Output the (x, y) coordinate of the center of the cell containing the given text.  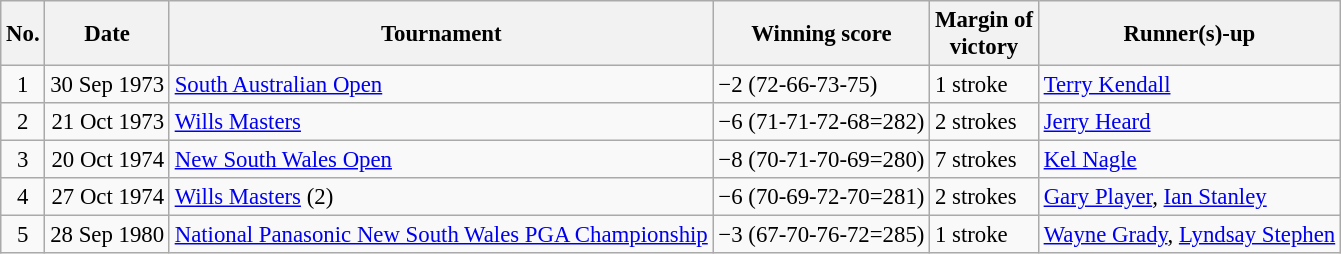
Tournament (441, 34)
4 (23, 197)
Date (107, 34)
Jerry Heard (1189, 122)
Runner(s)-up (1189, 34)
Gary Player, Ian Stanley (1189, 197)
Wills Masters (441, 122)
2 (23, 122)
3 (23, 160)
30 Sep 1973 (107, 85)
5 (23, 235)
Winning score (822, 34)
−6 (70-69-72-70=281) (822, 197)
−2 (72-66-73-75) (822, 85)
National Panasonic New South Wales PGA Championship (441, 235)
New South Wales Open (441, 160)
20 Oct 1974 (107, 160)
South Australian Open (441, 85)
27 Oct 1974 (107, 197)
No. (23, 34)
−8 (70-71-70-69=280) (822, 160)
−3 (67-70-76-72=285) (822, 235)
1 (23, 85)
−6 (71-71-72-68=282) (822, 122)
Wills Masters (2) (441, 197)
Wayne Grady, Lyndsay Stephen (1189, 235)
Margin ofvictory (984, 34)
7 strokes (984, 160)
Kel Nagle (1189, 160)
21 Oct 1973 (107, 122)
28 Sep 1980 (107, 235)
Terry Kendall (1189, 85)
